Identify which cell holds the provided text, then report its [x, y] central coordinate. 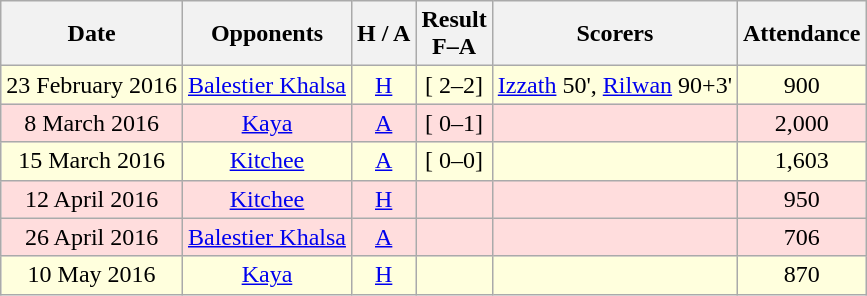
[ 0–1] [454, 123]
[ 0–0] [454, 161]
ResultF–A [454, 34]
H / A [383, 34]
23 February 2016 [92, 85]
26 April 2016 [92, 237]
870 [801, 275]
12 April 2016 [92, 199]
1,603 [801, 161]
950 [801, 199]
Attendance [801, 34]
8 March 2016 [92, 123]
Izzath 50', Rilwan 90+3' [614, 85]
Opponents [266, 34]
10 May 2016 [92, 275]
Scorers [614, 34]
Date [92, 34]
[ 2–2] [454, 85]
706 [801, 237]
2,000 [801, 123]
15 March 2016 [92, 161]
900 [801, 85]
